Identify which cell holds the provided text, then report its (X, Y) central coordinate. 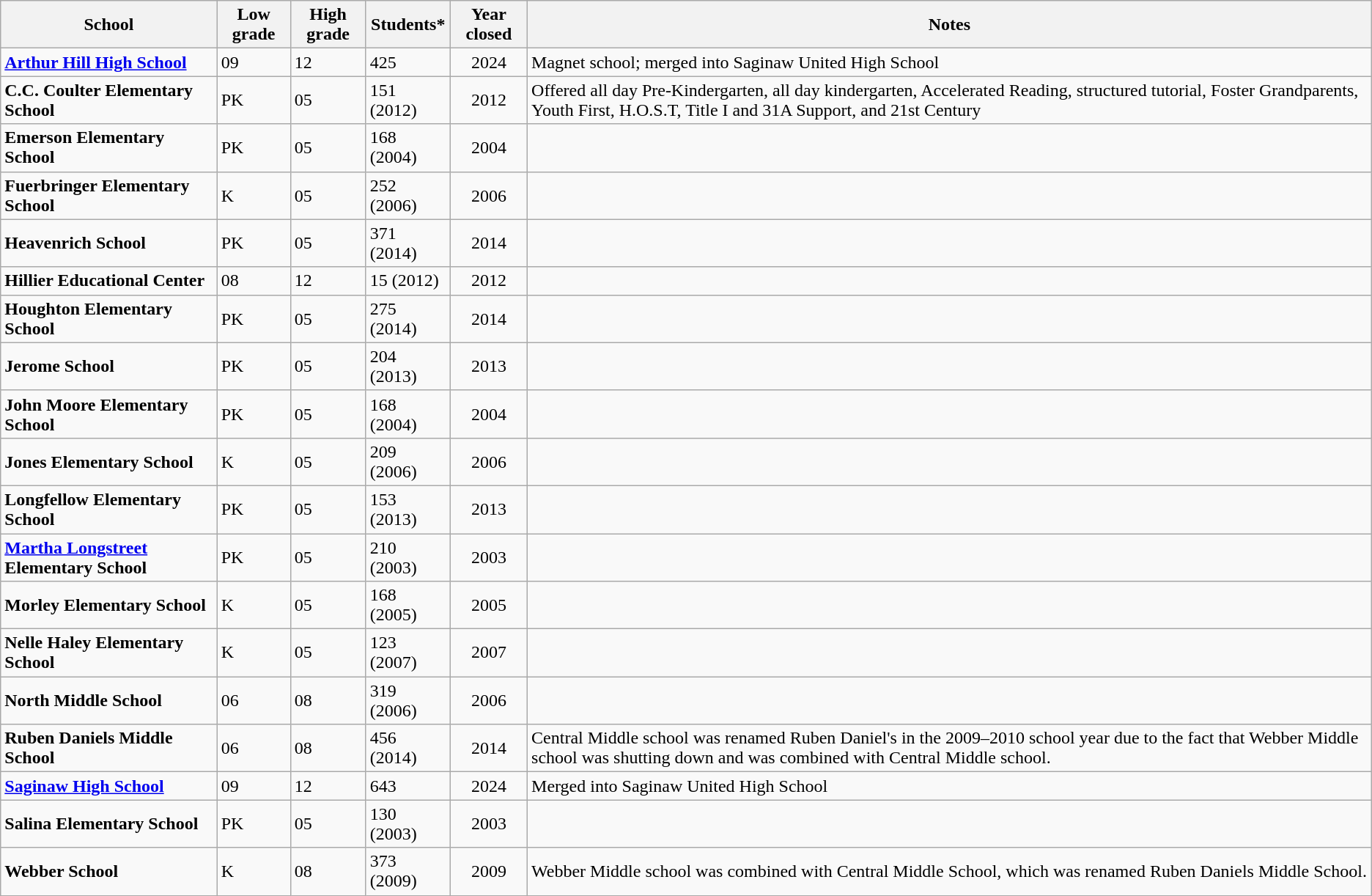
456 (2014) (407, 748)
Salina Elementary School (108, 824)
School (108, 25)
Arthur Hill High School (108, 62)
643 (407, 786)
Jones Elementary School (108, 462)
153 (2013) (407, 509)
Jerome School (108, 367)
Emerson Elementary School (108, 148)
2005 (488, 606)
Nelle Haley Elementary School (108, 653)
Martha Longstreet Elementary School (108, 557)
Saginaw High School (108, 786)
15 (2012) (407, 281)
Year closed (488, 25)
High grade (328, 25)
425 (407, 62)
319 (2006) (407, 701)
151 (2012) (407, 100)
Morley Elementary School (108, 606)
168 (2005) (407, 606)
Low grade (254, 25)
Merged into Saginaw United High School (950, 786)
Longfellow Elementary School (108, 509)
371 (2014) (407, 243)
252 (2006) (407, 195)
North Middle School (108, 701)
C.C. Coulter Elementary School (108, 100)
2007 (488, 653)
Hillier Educational Center (108, 281)
John Moore Elementary School (108, 414)
Students* (407, 25)
373 (2009) (407, 871)
123 (2007) (407, 653)
210 (2003) (407, 557)
Houghton Elementary School (108, 318)
Magnet school; merged into Saginaw United High School (950, 62)
Fuerbringer Elementary School (108, 195)
Webber Middle school was combined with Central Middle School, which was renamed Ruben Daniels Middle School. (950, 871)
2009 (488, 871)
204 (2013) (407, 367)
Ruben Daniels Middle School (108, 748)
275 (2014) (407, 318)
Notes (950, 25)
130 (2003) (407, 824)
Webber School (108, 871)
Heavenrich School (108, 243)
209 (2006) (407, 462)
